Search for the cell housing the specified text and yield its (X, Y) center coordinate. 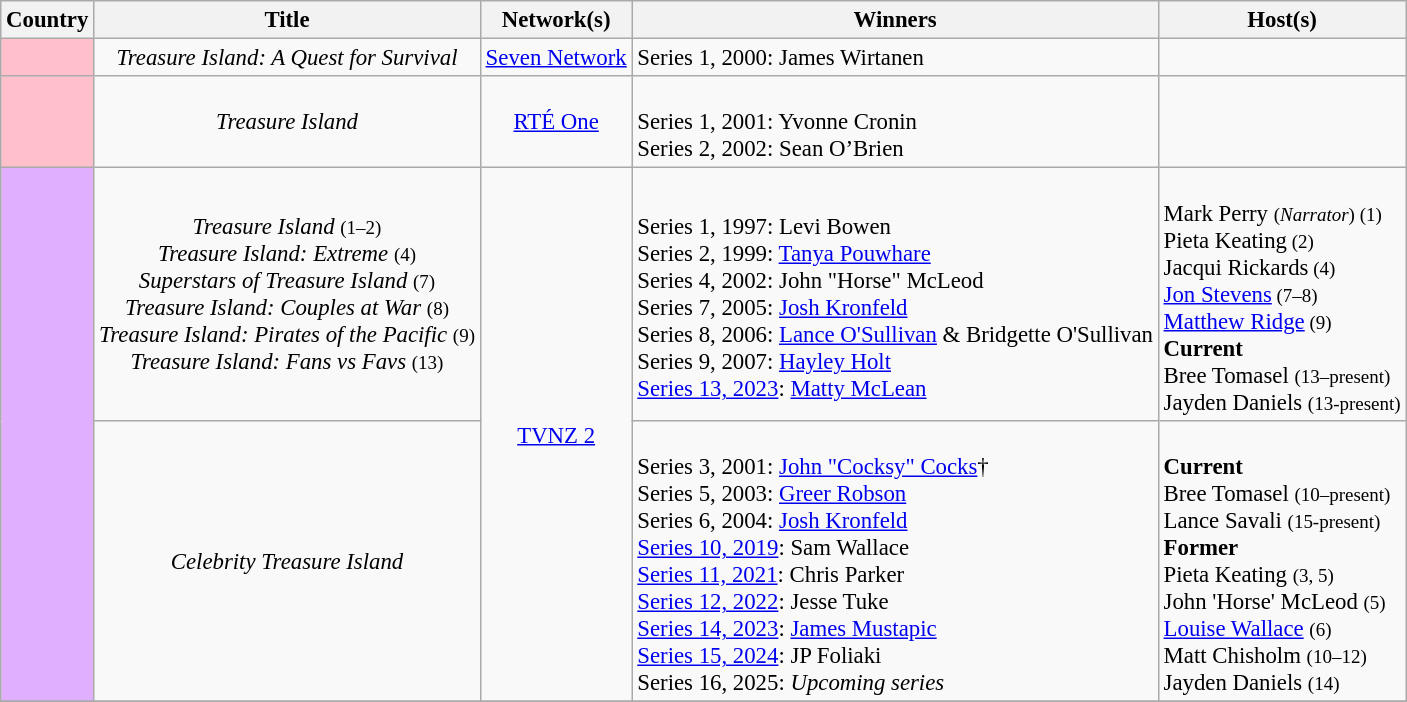
Series 1, 2000: James Wirtanen (895, 58)
Treasure Island: A Quest for Survival (288, 58)
TVNZ 2 (556, 435)
Series 1, 2001: Yvonne Cronin Series 2, 2002: Sean O’Brien (895, 122)
Host(s) (1282, 20)
Network(s) (556, 20)
Treasure Island (288, 122)
Title (288, 20)
Country (48, 20)
Seven Network (556, 58)
Winners (895, 20)
Celebrity Treasure Island (288, 562)
RTÉ One (556, 122)
